Search for the cell housing the specified text and yield its (X, Y) center coordinate. 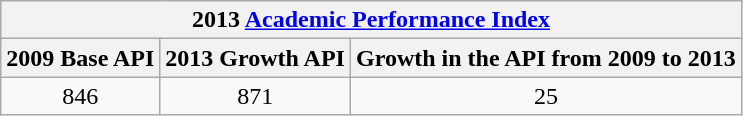
871 (256, 96)
2009 Base API (80, 58)
846 (80, 96)
2013 Academic Performance Index (372, 20)
25 (546, 96)
Growth in the API from 2009 to 2013 (546, 58)
2013 Growth API (256, 58)
